Determine the [x, y] coordinate at the center of the cell enclosing the given text.  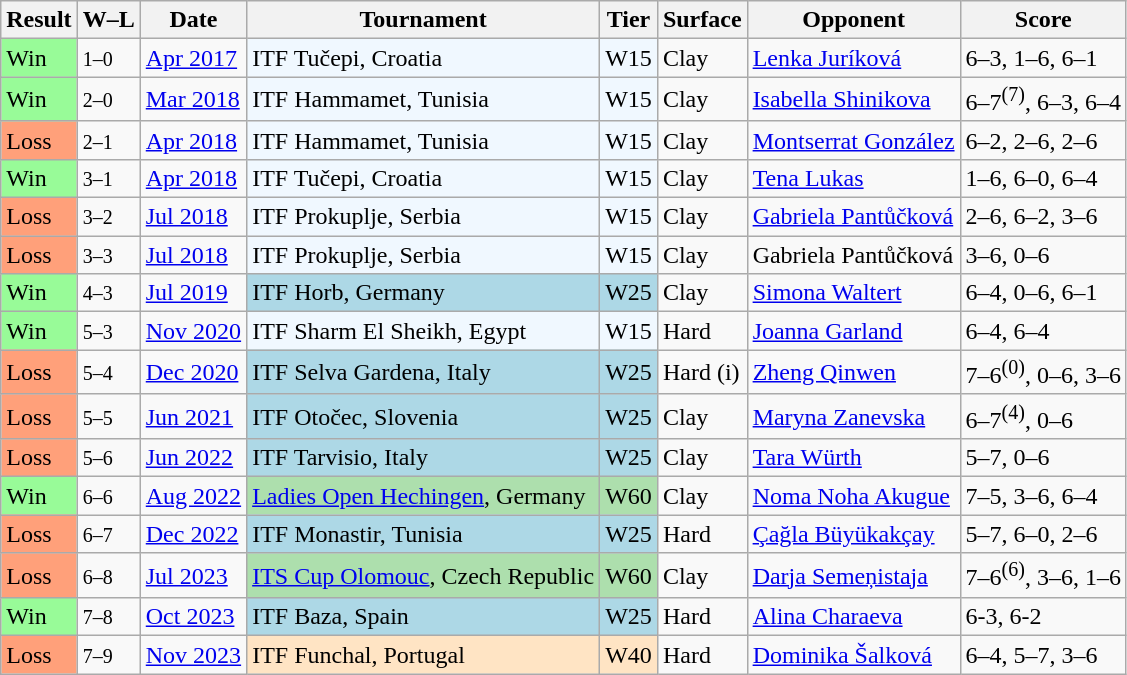
3–1 [108, 178]
6–4, 6–4 [1043, 331]
Jun 2022 [193, 458]
7–9 [108, 655]
Jul 2019 [193, 293]
4–3 [108, 293]
Dec 2020 [193, 372]
2–1 [108, 140]
Zheng Qinwen [854, 372]
1–0 [108, 58]
ITS Cup Olomouc, Czech Republic [424, 576]
W40 [629, 655]
6–4, 5–7, 3–6 [1043, 655]
ITF Monastir, Tunisia [424, 534]
6-3, 6-2 [1043, 617]
Simona Waltert [854, 293]
7–6(0), 0–6, 3–6 [1043, 372]
Opponent [854, 20]
2–0 [108, 100]
Hard (i) [702, 372]
Nov 2020 [193, 331]
Apr 2017 [193, 58]
5–4 [108, 372]
6–3, 1–6, 6–1 [1043, 58]
ITF Horb, Germany [424, 293]
6–8 [108, 576]
Jun 2021 [193, 416]
ITF Funchal, Portugal [424, 655]
1–6, 6–0, 6–4 [1043, 178]
Dec 2022 [193, 534]
W–L [108, 20]
Ladies Open Hechingen, Germany [424, 496]
5–7, 6–0, 2–6 [1043, 534]
ITF Sharm El Sheikh, Egypt [424, 331]
Maryna Zanevska [854, 416]
Surface [702, 20]
2–6, 6–2, 3–6 [1043, 217]
7–6(6), 3–6, 1–6 [1043, 576]
6–7 [108, 534]
6–2, 2–6, 2–6 [1043, 140]
Jul 2023 [193, 576]
6–6 [108, 496]
Alina Charaeva [854, 617]
ITF Tarvisio, Italy [424, 458]
Score [1043, 20]
Isabella Shinikova [854, 100]
6–4, 0–6, 6–1 [1043, 293]
3–6, 0–6 [1043, 255]
Noma Noha Akugue [854, 496]
5–6 [108, 458]
Oct 2023 [193, 617]
5–3 [108, 331]
Tournament [424, 20]
Tara Würth [854, 458]
7–8 [108, 617]
Montserrat González [854, 140]
6–7(7), 6–3, 6–4 [1043, 100]
3–2 [108, 217]
Joanna Garland [854, 331]
Lenka Juríková [854, 58]
Tena Lukas [854, 178]
ITF Selva Gardena, Italy [424, 372]
Date [193, 20]
ITF Baza, Spain [424, 617]
Aug 2022 [193, 496]
Nov 2023 [193, 655]
5–7, 0–6 [1043, 458]
Dominika Šalková [854, 655]
7–5, 3–6, 6–4 [1043, 496]
ITF Otočec, Slovenia [424, 416]
3–3 [108, 255]
5–5 [108, 416]
Mar 2018 [193, 100]
Result [39, 20]
Darja Semeņistaja [854, 576]
6–7(4), 0–6 [1043, 416]
Çağla Büyükakçay [854, 534]
Tier [629, 20]
